Locate the cell with the specified text and output its (x, y) center coordinate. 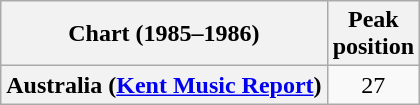
27 (373, 85)
Chart (1985–1986) (164, 34)
Australia (Kent Music Report) (164, 85)
Peakposition (373, 34)
